Return the (x, y) coordinate for the center point of the cell that contains the specified text.  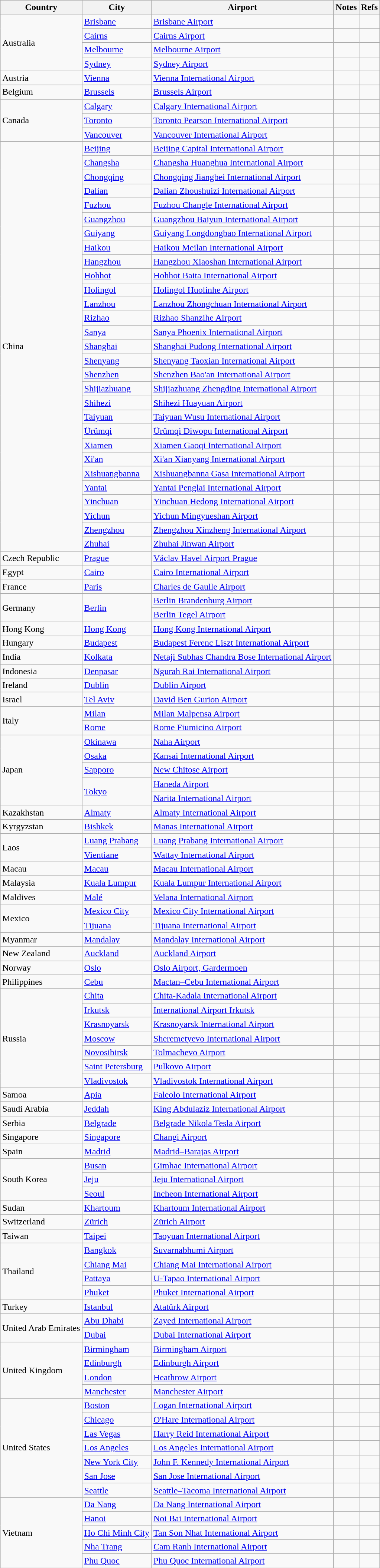
City (117, 7)
Khartoum International Airport (243, 1208)
Shenzhen (117, 374)
Refs (369, 7)
John F. Kennedy International Airport (243, 1462)
Kansai International Airport (243, 756)
Haikou Meilan International Airport (243, 247)
Mactan–Cebu International Airport (243, 982)
Apia (117, 1095)
Mexico (41, 918)
United Arab Emirates (41, 1328)
Russia (41, 1038)
Phuket (117, 1292)
Phuket International Airport (243, 1292)
Philippines (41, 982)
Egypt (41, 572)
Busan (117, 1165)
Budapest Ferenc Liszt International Airport (243, 643)
Saint Petersburg (117, 1066)
Ho Chi Minh City (117, 1533)
Vancouver International Airport (243, 134)
Toronto Pearson International Airport (243, 120)
Auckland Airport (243, 954)
Novosibirsk (117, 1052)
Hong Kong International Airport (243, 629)
Brisbane (117, 22)
Oslo Airport, Gardermoen (243, 968)
Rizhao Shanzihe Airport (243, 318)
Shanghai (117, 346)
Mandalay (117, 939)
Changsha Huanghua International Airport (243, 163)
Suvarnabhumi Airport (243, 1250)
Kazakhstan (41, 812)
Cebu (117, 982)
Zürich Airport (243, 1222)
O'Hare International Airport (243, 1420)
Prague (117, 558)
Hangzhou (117, 262)
Guiyang (117, 233)
Airport (243, 7)
Tolmachevo Airport (243, 1052)
Jeju (117, 1180)
Austria (41, 78)
Italy (41, 721)
Indonesia (41, 671)
Harry Reid International Airport (243, 1434)
Velana International Airport (243, 897)
Almaty International Airport (243, 812)
Istanbul (117, 1306)
Khartoum (117, 1208)
United States (41, 1448)
Czech Republic (41, 558)
Krasnoyarsk International Airport (243, 1024)
Krasnoyarsk (117, 1024)
Calgary International Airport (243, 106)
Vientiane (117, 854)
Saudi Arabia (41, 1109)
Malaysia (41, 883)
Changi Airport (243, 1137)
Xi'an (117, 459)
San Jose (117, 1476)
Incheon International Airport (243, 1194)
Zhuhai (117, 544)
Edinburgh Airport (243, 1363)
Japan (41, 770)
Macau International Airport (243, 869)
Shijiazhuang (117, 388)
Laos (41, 847)
Kuala Lumpur International Airport (243, 883)
Berlin Tegel Airport (243, 614)
Sanya Phoenix International Airport (243, 332)
Haikou (117, 247)
Melbourne Airport (243, 50)
India (41, 657)
Brussels (117, 92)
Chongqing (117, 177)
Dalian Zhoushuizi International Airport (243, 191)
Moscow (117, 1038)
China (41, 346)
Hungary (41, 643)
Fuzhou (117, 205)
Xiamen Gaoqi International Airport (243, 445)
Zürich (117, 1222)
Serbia (41, 1123)
Jeddah (117, 1109)
Zayed International Airport (243, 1321)
Thailand (41, 1271)
David Ben Gurion Airport (243, 699)
Ürümqi Diwopu International Airport (243, 431)
Hangzhou Xiaoshan International Airport (243, 262)
Switzerland (41, 1222)
Chiang Mai (117, 1264)
Canada (41, 120)
Taipei (117, 1236)
Mexico City (117, 911)
Osaka (117, 756)
Belgrade (117, 1123)
Pattaya (117, 1278)
Germany (41, 607)
Seattle (117, 1490)
Belgium (41, 92)
Cairo (117, 572)
Hohhot Baita International Airport (243, 276)
Hanoi (117, 1518)
Paris (117, 586)
Almaty (117, 812)
Shijiazhuang Zhengding International Airport (243, 388)
Chita (117, 996)
Shihezi (117, 403)
Phu Quoc International Airport (243, 1561)
Dublin Airport (243, 685)
Beijing Capital International Airport (243, 148)
Shenzhen Bao'an International Airport (243, 374)
Yantai (117, 488)
Cam Ranh International Airport (243, 1547)
Madrid–Barajas Airport (243, 1151)
Chiang Mai International Airport (243, 1264)
International Airport Irkutsk (243, 1010)
Chicago (117, 1420)
Taiyuan (117, 417)
Sydney Airport (243, 64)
Sudan (41, 1208)
Oslo (117, 968)
Country (41, 7)
New Chitose Airport (243, 770)
Narita International Airport (243, 798)
Shihezi Huayuan Airport (243, 403)
Australia (41, 43)
Birmingham (117, 1349)
Shanghai Pudong International Airport (243, 346)
Sheremetyevo International Airport (243, 1038)
Cairns (117, 36)
Zhengzhou Xinzheng International Airport (243, 530)
Kyrgyzstan (41, 826)
Lanzhou Zhongchuan International Airport (243, 304)
Seoul (117, 1194)
Atatürk Airport (243, 1306)
Yichun (117, 516)
Belgrade Nikola Tesla Airport (243, 1123)
Vienna International Airport (243, 78)
Faleolo International Airport (243, 1095)
Mandalay International Airport (243, 939)
Gimhae International Airport (243, 1165)
Dalian (117, 191)
Manchester (117, 1391)
Fuzhou Changle International Airport (243, 205)
Luang Prabang International Airport (243, 840)
Yantai Penglai International Airport (243, 488)
Phu Quoc (117, 1561)
Notes (346, 7)
Pulkovo Airport (243, 1066)
New York City (117, 1462)
Tijuana International Airport (243, 925)
Nha Trang (117, 1547)
Vladivostok International Airport (243, 1081)
Samoa (41, 1095)
Los Angeles International Airport (243, 1448)
Edinburgh (117, 1363)
Netaji Subhas Chandra Bose International Airport (243, 657)
Brisbane Airport (243, 22)
Norway (41, 968)
Auckland (117, 954)
Holingol Huolinhe Airport (243, 290)
Ürümqi (117, 431)
Los Angeles (117, 1448)
United Kingdom (41, 1370)
Sapporo (117, 770)
Dublin (117, 685)
Israel (41, 699)
Luang Prabang (117, 840)
Cairns Airport (243, 36)
Seattle–Tacoma International Airport (243, 1490)
Tokyo (117, 791)
Chongqing Jiangbei International Airport (243, 177)
Shenyang Taoxian International Airport (243, 360)
Vladivostok (117, 1081)
Taoyuan International Airport (243, 1236)
Vancouver (117, 134)
Xiamen (117, 445)
Rome (117, 728)
Charles de Gaulle Airport (243, 586)
Milan (117, 714)
Bishkek (117, 826)
Maldives (41, 897)
Holingol (117, 290)
Guangzhou (117, 219)
Sydney (117, 64)
Taiwan (41, 1236)
Rome Fiumicino Airport (243, 728)
Heathrow Airport (243, 1377)
Turkey (41, 1306)
Da Nang (117, 1504)
Denpasar (117, 671)
Jeju International Airport (243, 1180)
Malé (117, 897)
King Abdulaziz International Airport (243, 1109)
Calgary (117, 106)
Abu Dhabi (117, 1321)
Melbourne (117, 50)
Xi'an Xianyang International Airport (243, 459)
Yinchuan (117, 502)
Noi Bai International Airport (243, 1518)
Zhuhai Jinwan Airport (243, 544)
Hohhot (117, 276)
Xishuangbanna (117, 473)
Vietnam (41, 1532)
Lanzhou (117, 304)
New Zealand (41, 954)
U-Tapao International Airport (243, 1278)
Tan Son Nhat International Airport (243, 1533)
Budapest (117, 643)
Guiyang Longdongbao International Airport (243, 233)
Manchester Airport (243, 1391)
Naha Airport (243, 742)
Zhengzhou (117, 530)
Chita-Kadala International Airport (243, 996)
Da Nang International Airport (243, 1504)
Rizhao (117, 318)
Birmingham Airport (243, 1349)
Dubai (117, 1335)
Brussels Airport (243, 92)
Shenyang (117, 360)
Václav Havel Airport Prague (243, 558)
Taiyuan Wusu International Airport (243, 417)
Bangkok (117, 1250)
London (117, 1377)
Kuala Lumpur (117, 883)
Spain (41, 1151)
Dubai International Airport (243, 1335)
Toronto (117, 120)
Logan International Airport (243, 1405)
Las Vegas (117, 1434)
Myanmar (41, 939)
Changsha (117, 163)
Berlin (117, 607)
Haneda Airport (243, 784)
Irkutsk (117, 1010)
Guangzhou Baiyun International Airport (243, 219)
Kolkata (117, 657)
Vienna (117, 78)
Milan Malpensa Airport (243, 714)
France (41, 586)
San Jose International Airport (243, 1476)
Xishuangbanna Gasa International Airport (243, 473)
Ngurah Rai International Airport (243, 671)
Okinawa (117, 742)
Tel Aviv (117, 699)
Ireland (41, 685)
Sanya (117, 332)
Yichun Mingyueshan Airport (243, 516)
Manas International Airport (243, 826)
Wattay International Airport (243, 854)
Yinchuan Hedong International Airport (243, 502)
Madrid (117, 1151)
Beijing (117, 148)
Berlin Brandenburg Airport (243, 600)
Boston (117, 1405)
South Korea (41, 1180)
Tijuana (117, 925)
Mexico City International Airport (243, 911)
Cairo International Airport (243, 572)
